Return the [x, y] coordinate for the center point of the cell that contains the specified text.  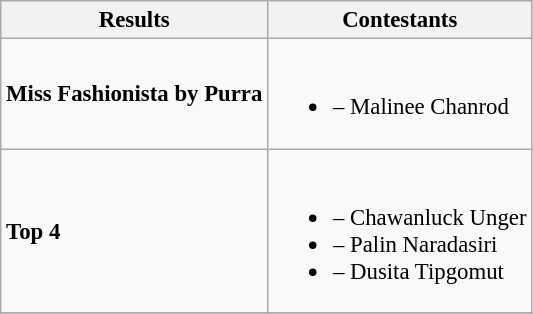
Top 4 [134, 231]
– Malinee Chanrod [400, 94]
– Chawanluck Unger – Palin Naradasiri – Dusita Tipgomut [400, 231]
Contestants [400, 20]
Results [134, 20]
Miss Fashionista by Purra [134, 94]
